Locate the cell with the specified text and output its [x, y] center coordinate. 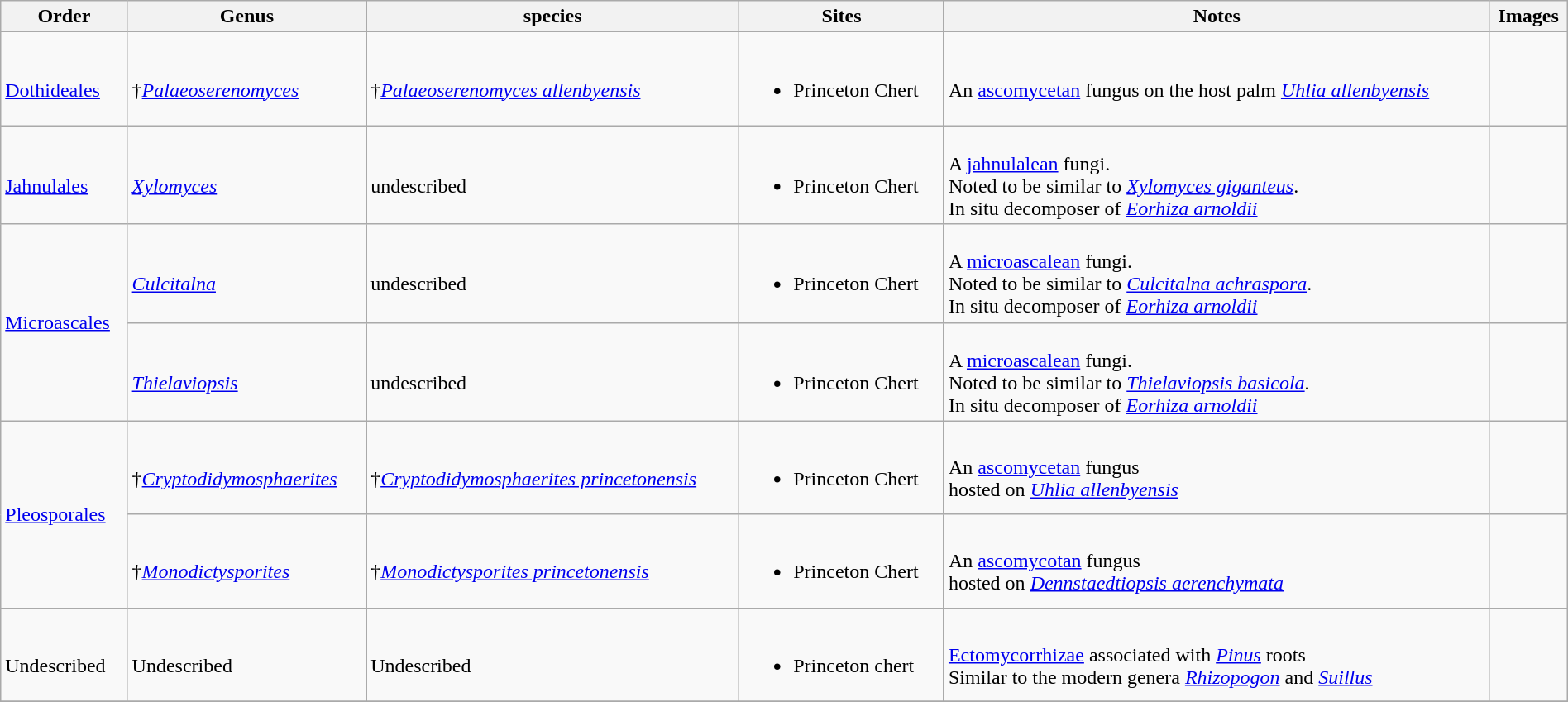
Order [65, 17]
An ascomycotan fungus hosted on Dennstaedtiopsis aerenchymata [1217, 561]
Notes [1217, 17]
Genus [246, 17]
†Cryptodidymosphaerites princetonensis [552, 468]
An ascomycetan fungus hosted on Uhlia allenbyensis [1217, 468]
A microascalean fungi.Noted to be similar to Culcitalna achraspora.In situ decomposer of Eorhiza arnoldii [1217, 273]
Images [1528, 17]
Jahnulales [65, 175]
A jahnulalean fungi.Noted to be similar to Xylomyces giganteus.In situ decomposer of Eorhiza arnoldii [1217, 175]
Pleosporales [65, 514]
Sites [842, 17]
†Cryptodidymosphaerites [246, 468]
Dothideales [65, 79]
†Palaeoserenomyces [246, 79]
†Monodictysporites [246, 561]
Xylomyces [246, 175]
Microascales [65, 322]
†Palaeoserenomyces allenbyensis [552, 79]
Culcitalna [246, 273]
An ascomycetan fungus on the host palm Uhlia allenbyensis [1217, 79]
Princeton chert [842, 655]
Thielaviopsis [246, 372]
†Monodictysporites princetonensis [552, 561]
species [552, 17]
A microascalean fungi.Noted to be similar to Thielaviopsis basicola.In situ decomposer of Eorhiza arnoldii [1217, 372]
Ectomycorrhizae associated with Pinus roots Similar to the modern genera Rhizopogon and Suillus [1217, 655]
